Search for the cell housing the specified text and yield its (X, Y) center coordinate. 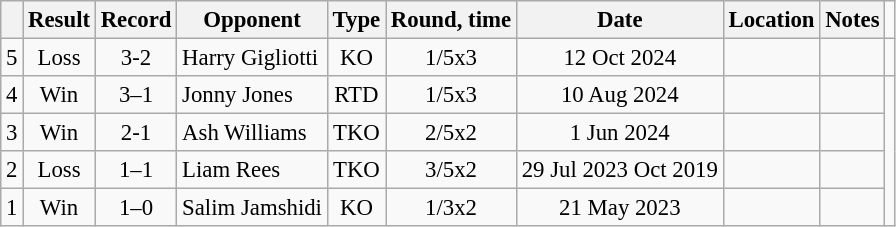
5 (12, 58)
Date (620, 20)
1–1 (136, 170)
3-2 (136, 58)
3–1 (136, 95)
3 (12, 133)
1 Jun 2024 (620, 133)
3/5x2 (452, 170)
Opponent (252, 20)
Notes (852, 20)
Record (136, 20)
Type (356, 20)
Jonny Jones (252, 95)
Liam Rees (252, 170)
21 May 2023 (620, 208)
29 Jul 2023 Oct 2019 (620, 170)
Result (60, 20)
2-1 (136, 133)
4 (12, 95)
Round, time (452, 20)
1–0 (136, 208)
Harry Gigliotti (252, 58)
Ash Williams (252, 133)
2 (12, 170)
1/3x2 (452, 208)
Salim Jamshidi (252, 208)
Location (772, 20)
2/5x2 (452, 133)
RTD (356, 95)
1 (12, 208)
10 Aug 2024 (620, 95)
12 Oct 2024 (620, 58)
